Capture the cell that displays the provided text and extract its (x, y) central coordinate. 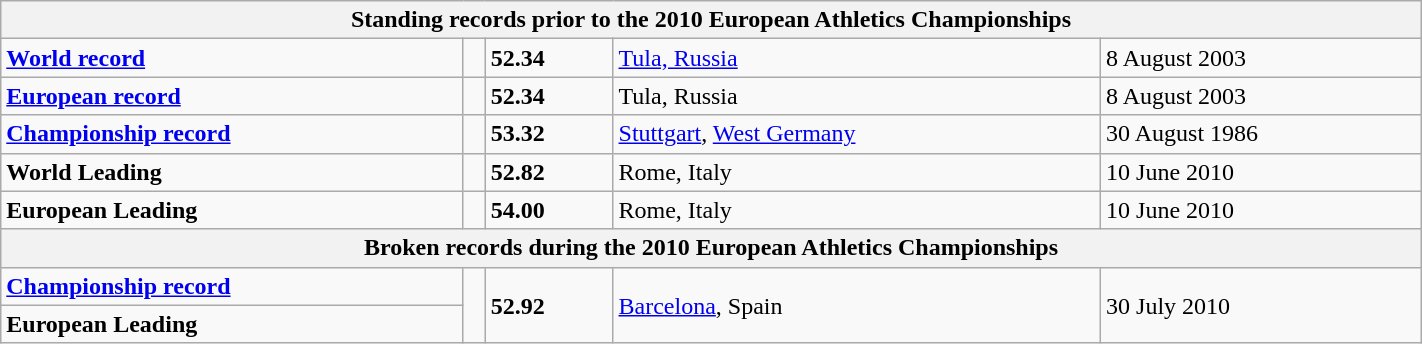
Standing records prior to the 2010 European Athletics Championships (711, 20)
Broken records during the 2010 European Athletics Championships (711, 248)
Stuttgart, West Germany (857, 134)
54.00 (549, 210)
30 July 2010 (1262, 305)
World Leading (232, 172)
European record (232, 96)
30 August 1986 (1262, 134)
World record (232, 58)
53.32 (549, 134)
Barcelona, Spain (857, 305)
52.82 (549, 172)
52.92 (549, 305)
